Determine the (x, y) coordinate at the center of the cell enclosing the given text.  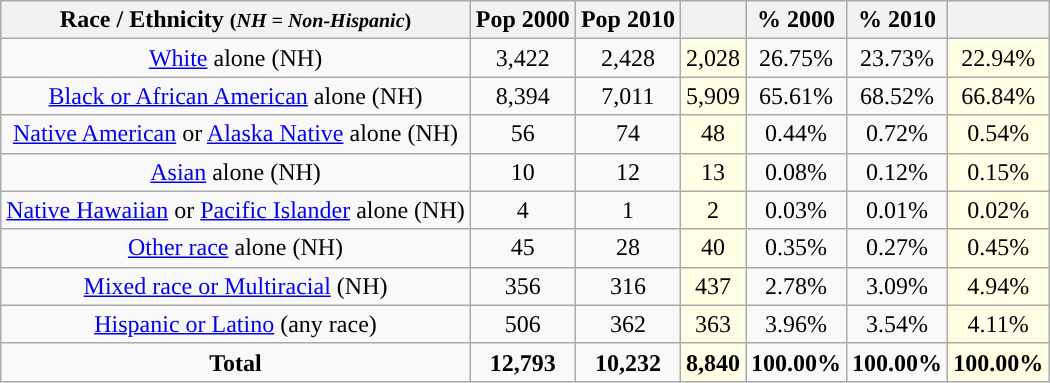
68.52% (898, 96)
7,011 (628, 96)
8,394 (522, 96)
Native Hawaiian or Pacific Islander alone (NH) (236, 210)
0.03% (796, 210)
3,422 (522, 58)
Race / Ethnicity (NH = Non-Hispanic) (236, 20)
3.96% (796, 324)
23.73% (898, 58)
65.61% (796, 96)
363 (712, 324)
0.12% (898, 172)
10,232 (628, 362)
Black or African American alone (NH) (236, 96)
362 (628, 324)
12 (628, 172)
506 (522, 324)
Native American or Alaska Native alone (NH) (236, 134)
2,428 (628, 58)
Mixed race or Multiracial (NH) (236, 286)
5,909 (712, 96)
0.44% (796, 134)
0.27% (898, 248)
% 2000 (796, 20)
4.94% (998, 286)
0.01% (898, 210)
Asian alone (NH) (236, 172)
56 (522, 134)
1 (628, 210)
4 (522, 210)
356 (522, 286)
10 (522, 172)
48 (712, 134)
74 (628, 134)
66.84% (998, 96)
White alone (NH) (236, 58)
12,793 (522, 362)
0.08% (796, 172)
0.15% (998, 172)
% 2010 (898, 20)
4.11% (998, 324)
Pop 2010 (628, 20)
3.54% (898, 324)
0.54% (998, 134)
45 (522, 248)
0.45% (998, 248)
Other race alone (NH) (236, 248)
2 (712, 210)
0.72% (898, 134)
22.94% (998, 58)
3.09% (898, 286)
8,840 (712, 362)
40 (712, 248)
Hispanic or Latino (any race) (236, 324)
28 (628, 248)
316 (628, 286)
13 (712, 172)
0.35% (796, 248)
437 (712, 286)
0.02% (998, 210)
Pop 2000 (522, 20)
2,028 (712, 58)
Total (236, 362)
26.75% (796, 58)
2.78% (796, 286)
